Pinpoint the cell where the given text exists, returning its (x, y) midpoint coordinate. 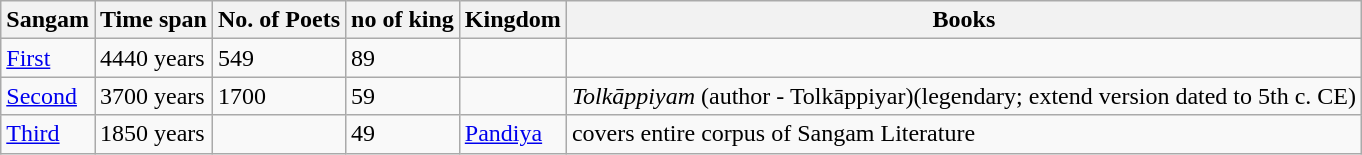
Tolkāppiyam (author - Tolkāppiyar)(legendary; extend version dated to 5th c. CE) (964, 96)
No. of Poets (278, 20)
59 (403, 96)
Books (964, 20)
1850 years (153, 134)
3700 years (153, 96)
Third (48, 134)
Time span (153, 20)
1700 (278, 96)
Second (48, 96)
549 (278, 58)
Kingdom (512, 20)
4440 years (153, 58)
Sangam (48, 20)
covers entire corpus of Sangam Literature (964, 134)
49 (403, 134)
89 (403, 58)
Pandiya (512, 134)
First (48, 58)
no of king (403, 20)
